Return (x, y) of the center of cell containing provided text 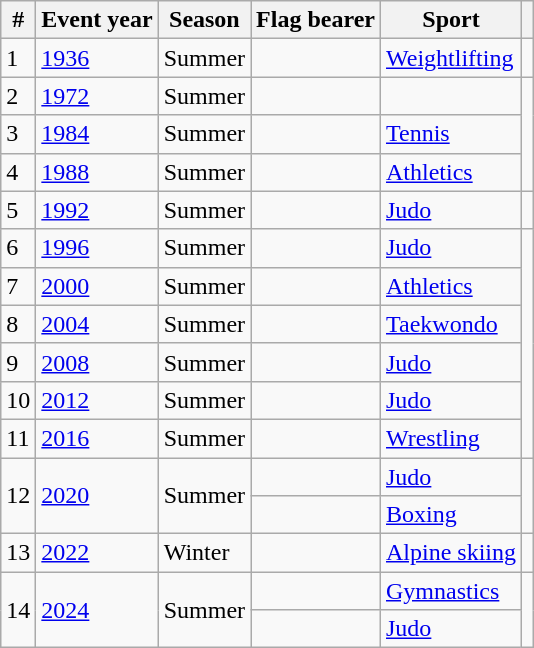
13 (18, 553)
Gymnastics (450, 591)
2008 (97, 362)
2000 (97, 286)
11 (18, 438)
8 (18, 324)
1984 (97, 134)
1 (18, 58)
1972 (97, 96)
10 (18, 400)
4 (18, 172)
6 (18, 248)
2022 (97, 553)
2 (18, 96)
Sport (450, 20)
Boxing (450, 515)
2004 (97, 324)
1992 (97, 210)
3 (18, 134)
9 (18, 362)
1936 (97, 58)
12 (18, 496)
Season (204, 20)
Winter (204, 553)
1988 (97, 172)
Weightlifting (450, 58)
Alpine skiing (450, 553)
Flag bearer (316, 20)
Tennis (450, 134)
Taekwondo (450, 324)
2020 (97, 496)
# (18, 20)
Event year (97, 20)
14 (18, 610)
5 (18, 210)
2012 (97, 400)
Wrestling (450, 438)
2016 (97, 438)
7 (18, 286)
2024 (97, 610)
1996 (97, 248)
